Capture the cell that displays the provided text and extract its [x, y] central coordinate. 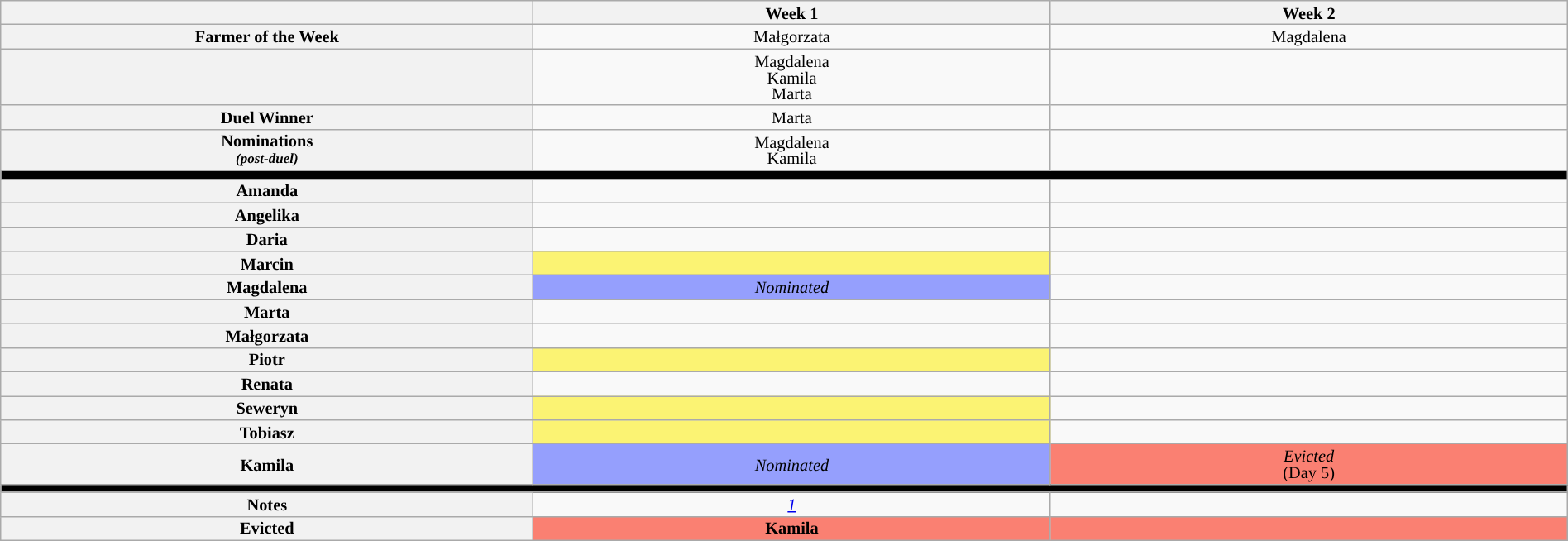
MagdalenaKamila [792, 150]
Evicted [267, 528]
Marcin [267, 263]
Angelika [267, 215]
Seweryn [267, 407]
Week 2 [1308, 12]
MagdalenaKamilaMarta [792, 77]
Tobiasz [267, 432]
Farmer of the Week [267, 36]
Amanda [267, 190]
Duel Winner [267, 117]
Nominations(post-duel) [267, 150]
Piotr [267, 359]
Renata [267, 384]
Week 1 [792, 12]
1 [792, 505]
Evicted(Day 5) [1308, 463]
Daria [267, 238]
Notes [267, 505]
